Locate the cell with the specified text and output its [X, Y] center coordinate. 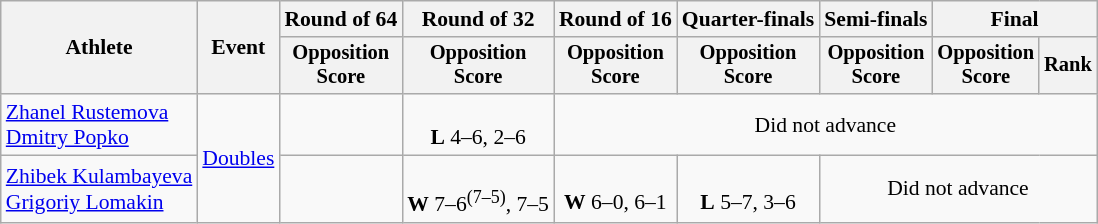
L 4–6, 2–6 [478, 124]
Final [1015, 19]
W 6–0, 6–1 [616, 190]
Zhanel RustemovaDmitry Popko [100, 124]
Doubles [238, 158]
L 5–7, 3–6 [748, 190]
Round of 32 [478, 19]
Athlete [100, 48]
Round of 16 [616, 19]
Quarter-finals [748, 19]
Zhibek KulambayevaGrigoriy Lomakin [100, 190]
Rank [1068, 66]
Semi-finals [876, 19]
Round of 64 [340, 19]
W 7–6(7–5), 7–5 [478, 190]
Event [238, 48]
